Detect which cell encompasses the target text, then output its (X, Y) center coordinate. 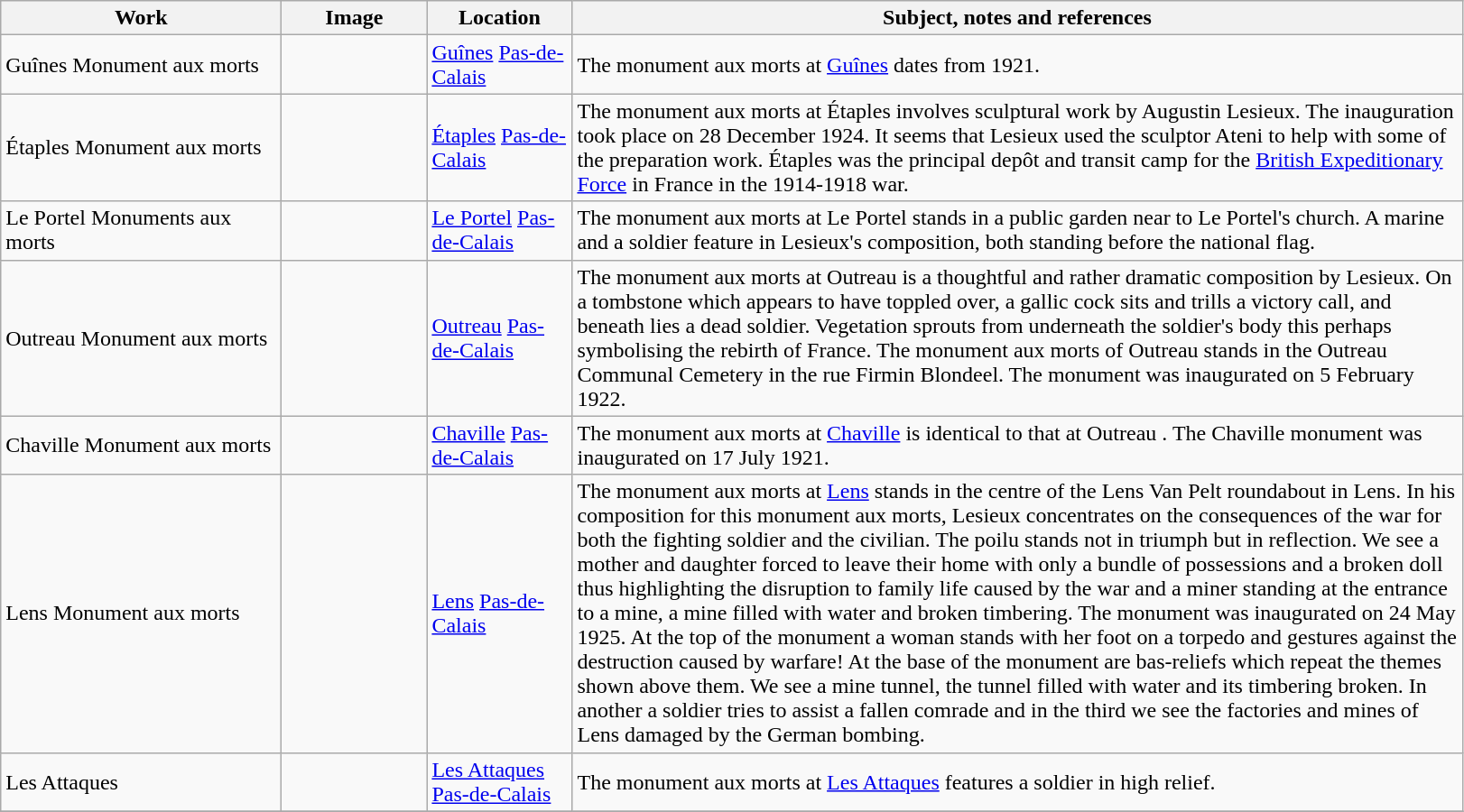
Guînes Monument aux morts (141, 65)
Subject, notes and references (1017, 18)
The monument aux morts at Chaville is identical to that at Outreau . The Chaville monument was inaugurated on 17 July 1921. (1017, 446)
Lens Monument aux morts (141, 614)
Les Attaques Pas-de-Calais (500, 781)
Chaville Monument aux morts (141, 446)
Outreau Monument aux morts (141, 337)
Chaville Pas-de-Calais (500, 446)
The monument aux morts at Les Attaques features a soldier in high relief. (1017, 781)
The monument aux morts at Guînes dates from 1921. (1017, 65)
Le Portel Pas-de-Calais (500, 231)
Les Attaques (141, 781)
Étaples Pas-de-Calais (500, 148)
Lens Pas-de-Calais (500, 614)
Image (354, 18)
Le Portel Monuments aux morts (141, 231)
Location (500, 18)
Étaples Monument aux morts (141, 148)
Guînes Pas-de-Calais (500, 65)
Outreau Pas-de-Calais (500, 337)
Work (141, 18)
